Provide the (X, Y) coordinate of the cell's center where the given text is located.  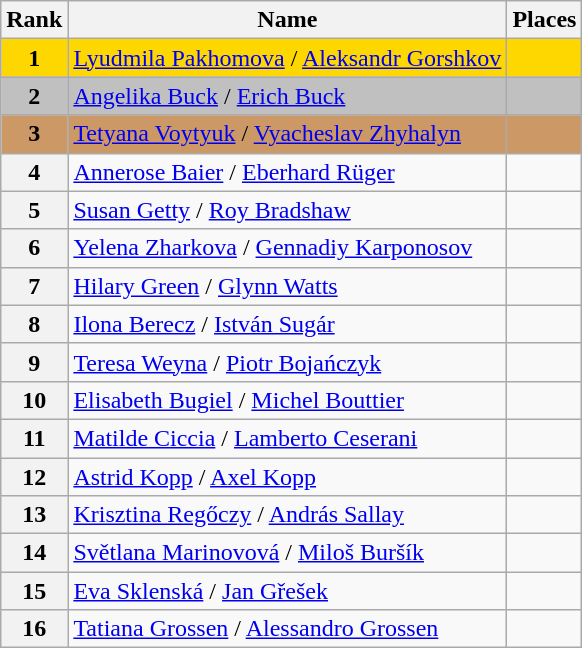
4 (34, 172)
Teresa Weyna / Piotr Bojańczyk (288, 362)
11 (34, 438)
Matilde Ciccia / Lamberto Ceserani (288, 438)
9 (34, 362)
Hilary Green / Glynn Watts (288, 286)
3 (34, 134)
8 (34, 324)
Eva Sklenská / Jan Gřešek (288, 591)
Krisztina Regőczy / András Sallay (288, 515)
Elisabeth Bugiel / Michel Bouttier (288, 400)
Annerose Baier / Eberhard Rüger (288, 172)
Susan Getty / Roy Bradshaw (288, 210)
2 (34, 96)
Angelika Buck / Erich Buck (288, 96)
7 (34, 286)
Světlana Marinovová / Miloš Buršík (288, 553)
14 (34, 553)
Lyudmila Pakhomova / Aleksandr Gorshkov (288, 58)
Name (288, 20)
Yelena Zharkova / Gennadiy Karponosov (288, 248)
Tetyana Voytyuk / Vyacheslav Zhyhalyn (288, 134)
Ilona Berecz / István Sugár (288, 324)
Astrid Kopp / Axel Kopp (288, 477)
Rank (34, 20)
Tatiana Grossen / Alessandro Grossen (288, 629)
13 (34, 515)
15 (34, 591)
16 (34, 629)
1 (34, 58)
5 (34, 210)
Places (544, 20)
6 (34, 248)
10 (34, 400)
12 (34, 477)
